Pinpoint the cell where the given text exists, returning its [X, Y] midpoint coordinate. 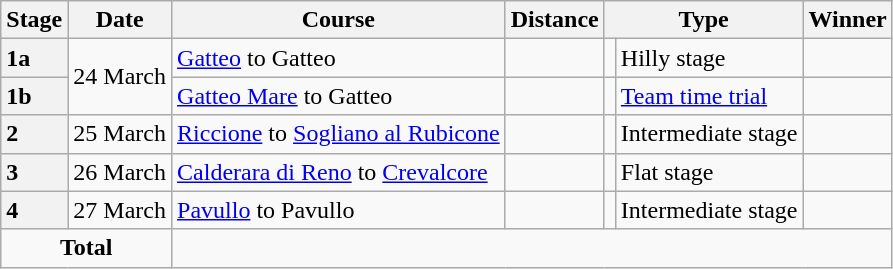
Type [704, 20]
3 [34, 172]
25 March [120, 134]
Gatteo Mare to Gatteo [339, 96]
Hilly stage [709, 58]
Date [120, 20]
2 [34, 134]
Course [339, 20]
Total [86, 248]
24 March [120, 77]
1b [34, 96]
1a [34, 58]
Winner [848, 20]
4 [34, 210]
Distance [554, 20]
Stage [34, 20]
26 March [120, 172]
27 March [120, 210]
Flat stage [709, 172]
Gatteo to Gatteo [339, 58]
Calderara di Reno to Crevalcore [339, 172]
Team time trial [709, 96]
Riccione to Sogliano al Rubicone [339, 134]
Pavullo to Pavullo [339, 210]
